For the text-containing cell, return its midpoint in [X, Y] coordinate format. 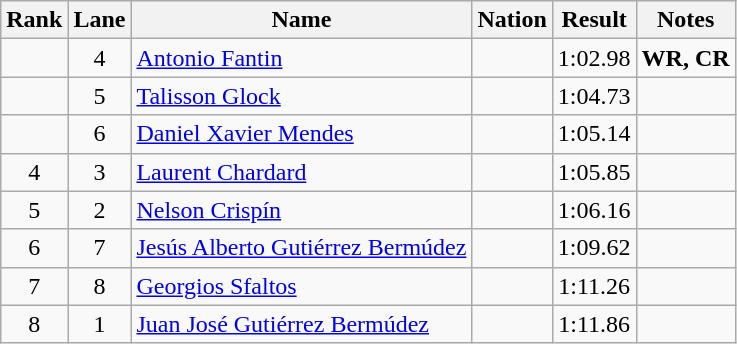
Juan José Gutiérrez Bermúdez [302, 324]
Nelson Crispín [302, 210]
Laurent Chardard [302, 172]
Daniel Xavier Mendes [302, 134]
1:04.73 [594, 96]
Jesús Alberto Gutiérrez Bermúdez [302, 248]
Notes [686, 20]
Talisson Glock [302, 96]
Georgios Sfaltos [302, 286]
1 [100, 324]
1:06.16 [594, 210]
1:05.85 [594, 172]
Result [594, 20]
WR, CR [686, 58]
Lane [100, 20]
Antonio Fantin [302, 58]
Name [302, 20]
1:11.26 [594, 286]
Rank [34, 20]
1:11.86 [594, 324]
1:09.62 [594, 248]
Nation [512, 20]
2 [100, 210]
1:05.14 [594, 134]
1:02.98 [594, 58]
3 [100, 172]
